Provide the [x, y] coordinate of the cell's center where the given text is located.  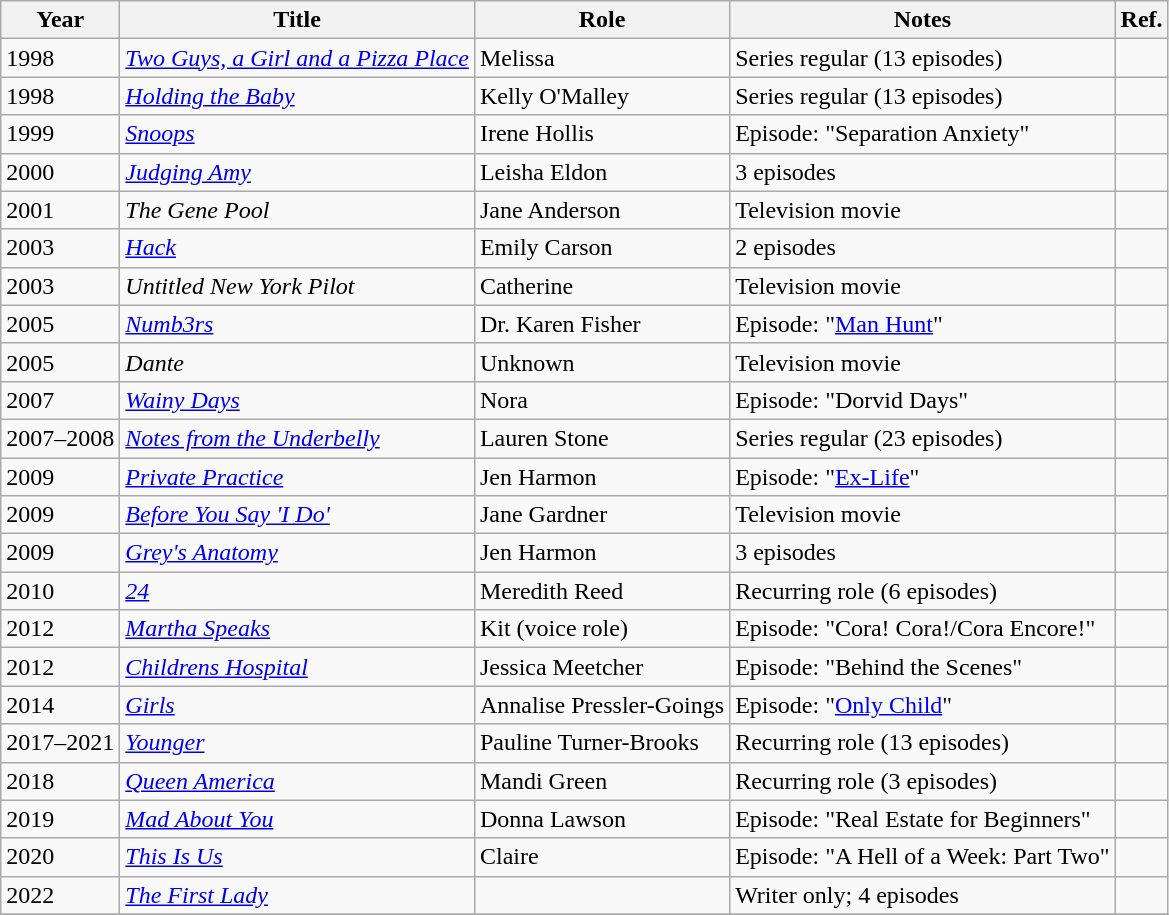
Dr. Karen Fisher [602, 324]
Series regular (23 episodes) [922, 438]
Title [298, 20]
Private Practice [298, 477]
Mandi Green [602, 781]
24 [298, 591]
2007–2008 [60, 438]
Episode: "Ex-Life" [922, 477]
Untitled New York Pilot [298, 286]
Jane Gardner [602, 515]
Jane Anderson [602, 210]
Catherine [602, 286]
Role [602, 20]
Grey's Anatomy [298, 553]
Writer only; 4 episodes [922, 895]
Year [60, 20]
Mad About You [298, 819]
Childrens Hospital [298, 667]
Melissa [602, 58]
Recurring role (6 episodes) [922, 591]
Unknown [602, 362]
2014 [60, 705]
2010 [60, 591]
Ref. [1142, 20]
Dante [298, 362]
Notes [922, 20]
The First Lady [298, 895]
2020 [60, 857]
Kelly O'Malley [602, 96]
Queen America [298, 781]
Irene Hollis [602, 134]
Meredith Reed [602, 591]
Before You Say 'I Do' [298, 515]
Donna Lawson [602, 819]
Nora [602, 400]
Girls [298, 705]
Numb3rs [298, 324]
Episode: "Behind the Scenes" [922, 667]
2000 [60, 172]
2001 [60, 210]
2018 [60, 781]
Leisha Eldon [602, 172]
Holding the Baby [298, 96]
Judging Amy [298, 172]
This Is Us [298, 857]
Episode: "Only Child" [922, 705]
Kit (voice role) [602, 629]
Lauren Stone [602, 438]
2007 [60, 400]
2019 [60, 819]
Episode: "A Hell of a Week: Part Two" [922, 857]
2 episodes [922, 248]
The Gene Pool [298, 210]
Notes from the Underbelly [298, 438]
Two Guys, a Girl and a Pizza Place [298, 58]
Hack [298, 248]
Younger [298, 743]
Episode: "Real Estate for Beginners" [922, 819]
2017–2021 [60, 743]
Episode: "Man Hunt" [922, 324]
Episode: "Cora! Cora!/Cora Encore!" [922, 629]
Recurring role (3 episodes) [922, 781]
1999 [60, 134]
Pauline Turner-Brooks [602, 743]
Emily Carson [602, 248]
Recurring role (13 episodes) [922, 743]
Jessica Meetcher [602, 667]
Episode: "Dorvid Days" [922, 400]
Annalise Pressler-Goings [602, 705]
Snoops [298, 134]
Episode: "Separation Anxiety" [922, 134]
2022 [60, 895]
Claire [602, 857]
Martha Speaks [298, 629]
Wainy Days [298, 400]
